Provide the (X, Y) coordinate of the cell's center where the given text is located.  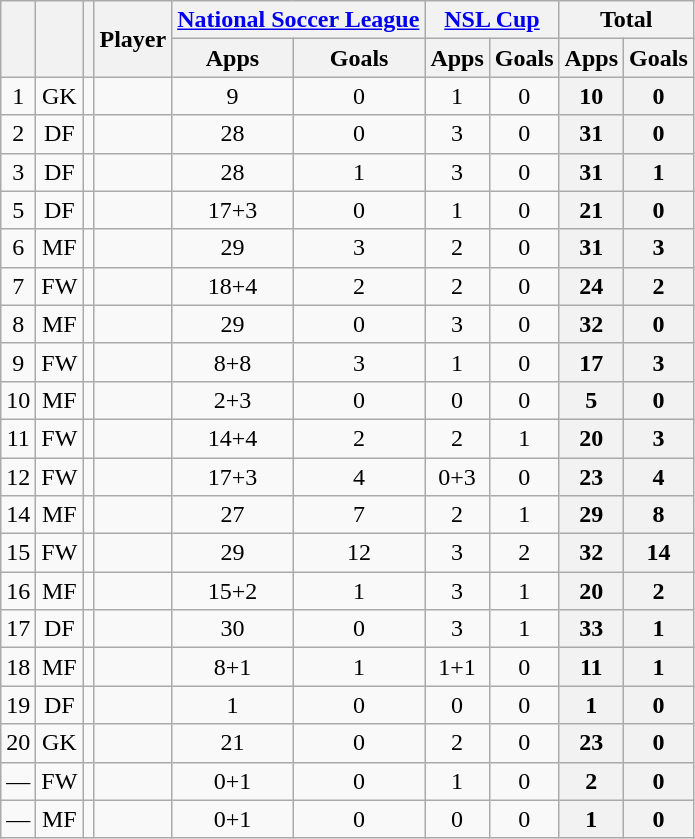
Total (626, 20)
15+2 (233, 591)
14+4 (233, 438)
18 (18, 667)
30 (233, 629)
NSL Cup (492, 20)
15 (18, 553)
19 (18, 705)
6 (18, 248)
National Soccer League (298, 20)
18+4 (233, 286)
Player (133, 39)
0+3 (457, 477)
27 (233, 515)
2+3 (233, 400)
33 (591, 629)
1+1 (457, 667)
8+8 (233, 362)
8+1 (233, 667)
16 (18, 591)
24 (591, 286)
